Capture the cell that displays the provided text and extract its (X, Y) central coordinate. 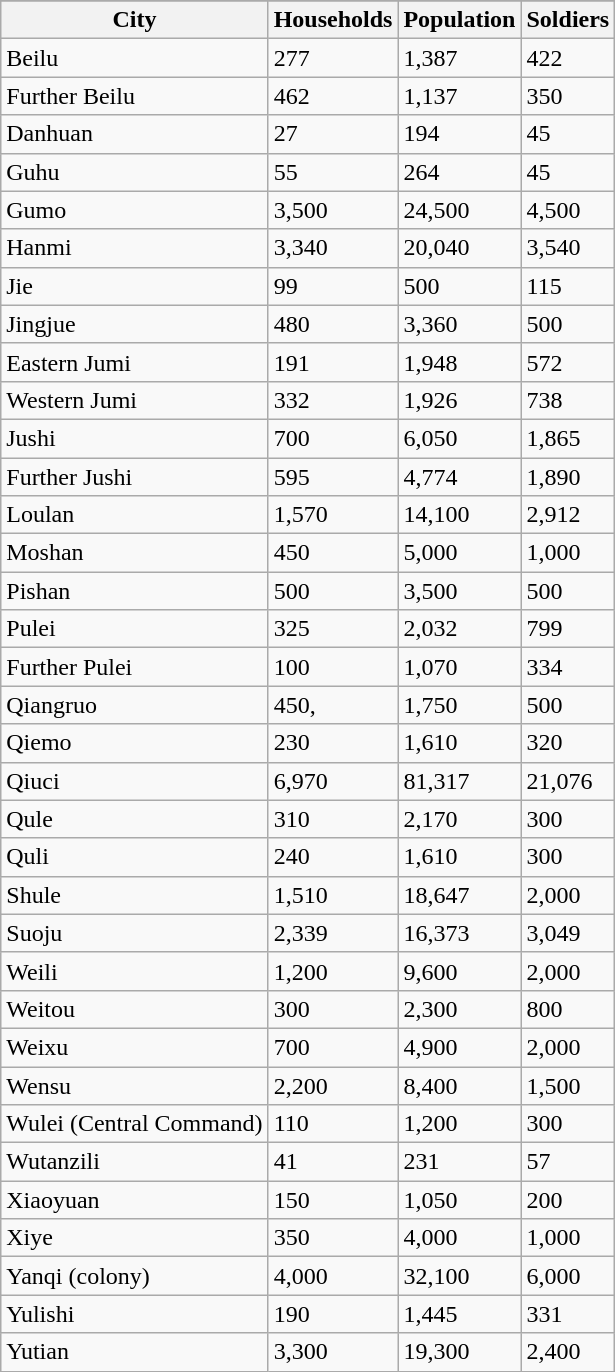
27 (333, 134)
57 (568, 1162)
Yutian (134, 1352)
18,647 (460, 895)
Xiaoyuan (134, 1200)
1,137 (460, 96)
462 (333, 96)
110 (333, 1124)
Weili (134, 971)
3,049 (568, 933)
Xiye (134, 1238)
320 (568, 743)
Weitou (134, 1009)
8,400 (460, 1085)
450 (333, 553)
Wensu (134, 1085)
Yanqi (colony) (134, 1276)
14,100 (460, 515)
3,360 (460, 324)
6,050 (460, 438)
Pishan (134, 591)
Population (460, 20)
100 (333, 667)
332 (333, 400)
1,570 (333, 515)
Gumo (134, 210)
Qule (134, 819)
2,032 (460, 629)
4,500 (568, 210)
81,317 (460, 781)
231 (460, 1162)
190 (333, 1314)
1,445 (460, 1314)
4,900 (460, 1047)
325 (333, 629)
41 (333, 1162)
Qiuci (134, 781)
Guhu (134, 172)
572 (568, 362)
240 (333, 857)
1,070 (460, 667)
1,387 (460, 58)
Western Jumi (134, 400)
Wutanzili (134, 1162)
Households (333, 20)
City (134, 20)
20,040 (460, 248)
Further Jushi (134, 477)
799 (568, 629)
200 (568, 1200)
Further Pulei (134, 667)
150 (333, 1200)
3,540 (568, 248)
Hanmi (134, 248)
1,865 (568, 438)
19,300 (460, 1352)
450, (333, 705)
6,000 (568, 1276)
264 (460, 172)
Loulan (134, 515)
21,076 (568, 781)
3,340 (333, 248)
331 (568, 1314)
277 (333, 58)
4,774 (460, 477)
32,100 (460, 1276)
738 (568, 400)
6,970 (333, 781)
Eastern Jumi (134, 362)
115 (568, 286)
1,500 (568, 1085)
Jushi (134, 438)
480 (333, 324)
Further Beilu (134, 96)
2,912 (568, 515)
1,926 (460, 400)
2,200 (333, 1085)
Shule (134, 895)
24,500 (460, 210)
194 (460, 134)
99 (333, 286)
230 (333, 743)
Qiemo (134, 743)
800 (568, 1009)
3,300 (333, 1352)
310 (333, 819)
Moshan (134, 553)
Danhuan (134, 134)
422 (568, 58)
2,170 (460, 819)
1,948 (460, 362)
191 (333, 362)
Jie (134, 286)
Suoju (134, 933)
Beilu (134, 58)
2,400 (568, 1352)
5,000 (460, 553)
1,890 (568, 477)
Qiangruo (134, 705)
9,600 (460, 971)
Soldiers (568, 20)
Yulishi (134, 1314)
Pulei (134, 629)
2,339 (333, 933)
1,750 (460, 705)
1,050 (460, 1200)
Jingjue (134, 324)
334 (568, 667)
16,373 (460, 933)
2,300 (460, 1009)
1,510 (333, 895)
Weixu (134, 1047)
Wulei (Central Command) (134, 1124)
Quli (134, 857)
595 (333, 477)
55 (333, 172)
